Return [x, y] of the center of cell containing provided text 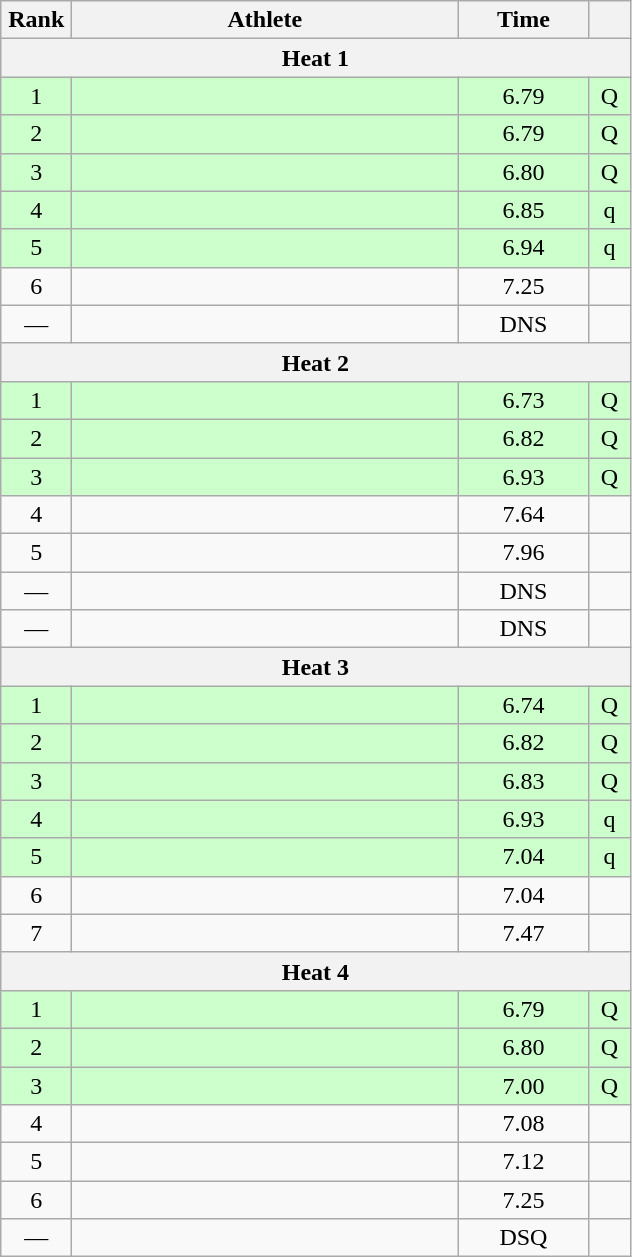
7.96 [524, 553]
7.12 [524, 1162]
6.85 [524, 210]
Athlete [265, 20]
6.73 [524, 400]
Heat 1 [316, 58]
Heat 2 [316, 362]
6.74 [524, 705]
6.94 [524, 248]
6.83 [524, 781]
Time [524, 20]
7 [36, 933]
DSQ [524, 1238]
7.08 [524, 1124]
Rank [36, 20]
Heat 3 [316, 667]
7.47 [524, 933]
Heat 4 [316, 971]
7.00 [524, 1085]
7.64 [524, 515]
